Identify which cell holds the provided text, then report its [X, Y] central coordinate. 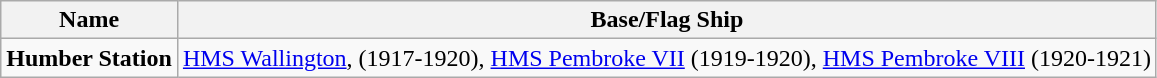
Name [90, 20]
HMS Wallington, (1917-1920), HMS Pembroke VII (1919-1920), HMS Pembroke VIII (1920-1921) [666, 58]
Humber Station [90, 58]
Base/Flag Ship [666, 20]
